Capture the cell that displays the provided text and extract its [X, Y] central coordinate. 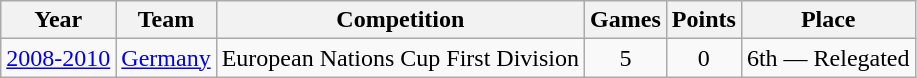
Points [704, 20]
Place [828, 20]
2008-2010 [58, 58]
5 [626, 58]
Competition [400, 20]
Team [166, 20]
Games [626, 20]
European Nations Cup First Division [400, 58]
0 [704, 58]
Year [58, 20]
6th — Relegated [828, 58]
Germany [166, 58]
